From the cell containing the given text, extract its center point as (X, Y) coordinate. 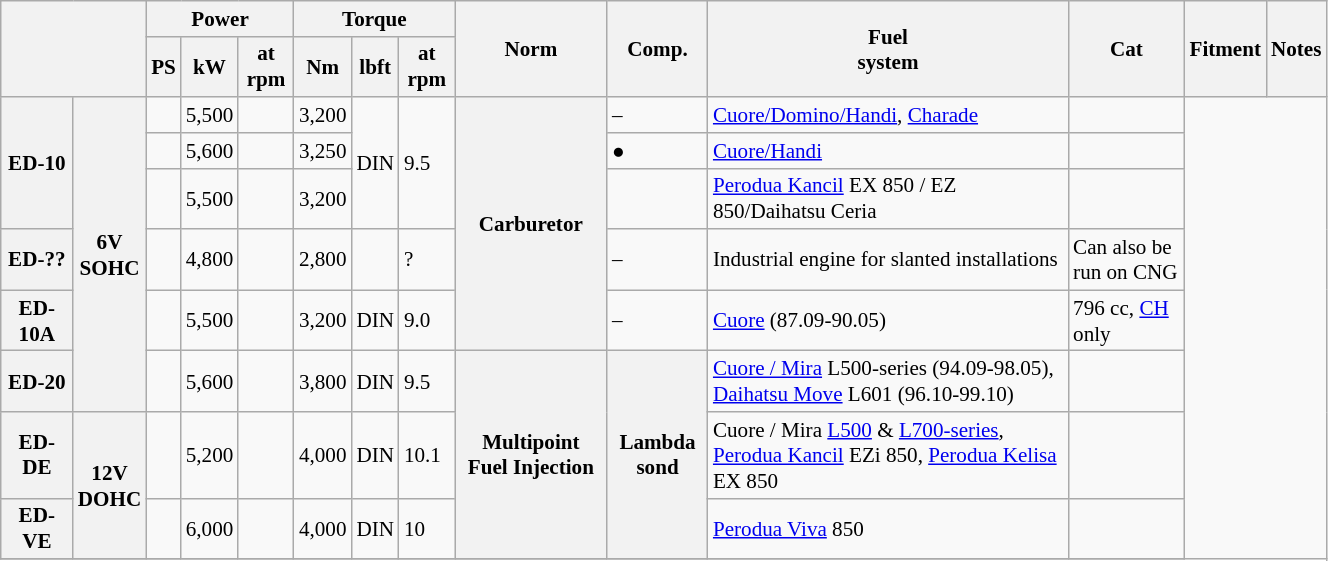
Industrial engine for slanted installations (888, 260)
Cuore (87.09-90.05) (888, 320)
Cat (1126, 49)
ED-DE (37, 455)
6VSOHC (110, 254)
Fitment (1226, 49)
? (427, 260)
Cuore / Mira L500-series (94.09-98.05), Daihatsu Move L601 (96.10-99.10) (888, 382)
Torque (374, 18)
9.0 (427, 320)
Lambda sond (658, 455)
ED-VE (37, 528)
Perodua Viva 850 (888, 528)
Cuore/Domino/Handi, Charade (888, 114)
ED-20 (37, 382)
12VDOHC (110, 486)
kW (210, 66)
ED-?? (37, 260)
Can also be run on CNG (1126, 260)
Multipoint Fuel Injection (531, 455)
796 cc, CH only (1126, 320)
Comp. (658, 49)
2,800 (322, 260)
10.1 (427, 455)
6,000 (210, 528)
Perodua Kancil EX 850 / EZ 850/Daihatsu Ceria (888, 198)
Nm (322, 66)
PS (164, 66)
Fuelsystem (888, 49)
Power (220, 18)
Carburetor (531, 224)
3,800 (322, 382)
ED-10 (37, 163)
3,250 (322, 150)
Norm (531, 49)
ED-10A (37, 320)
● (658, 150)
5,200 (210, 455)
4,800 (210, 260)
lbft (374, 66)
Cuore/Handi (888, 150)
10 (427, 528)
Cuore / Mira L500 & L700-series, Perodua Kancil EZi 850, Perodua Kelisa EX 850 (888, 455)
Notes (1296, 49)
